From the cell containing the given text, extract its center point as [x, y] coordinate. 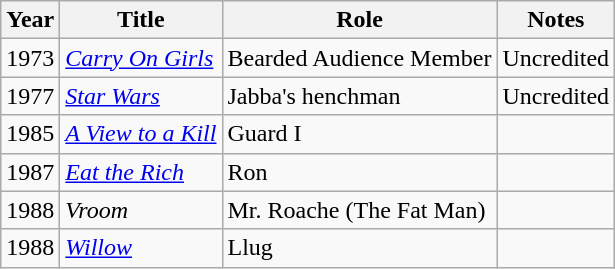
Guard I [360, 134]
1987 [30, 172]
Bearded Audience Member [360, 58]
Jabba's henchman [360, 96]
1977 [30, 96]
Willow [141, 248]
Year [30, 20]
A View to a Kill [141, 134]
Eat the Rich [141, 172]
Role [360, 20]
Mr. Roache (The Fat Man) [360, 210]
1985 [30, 134]
Title [141, 20]
Ron [360, 172]
Vroom [141, 210]
1973 [30, 58]
Notes [556, 20]
Carry On Girls [141, 58]
Star Wars [141, 96]
Llug [360, 248]
